Determine the (X, Y) coordinate at the center of the cell enclosing the given text.  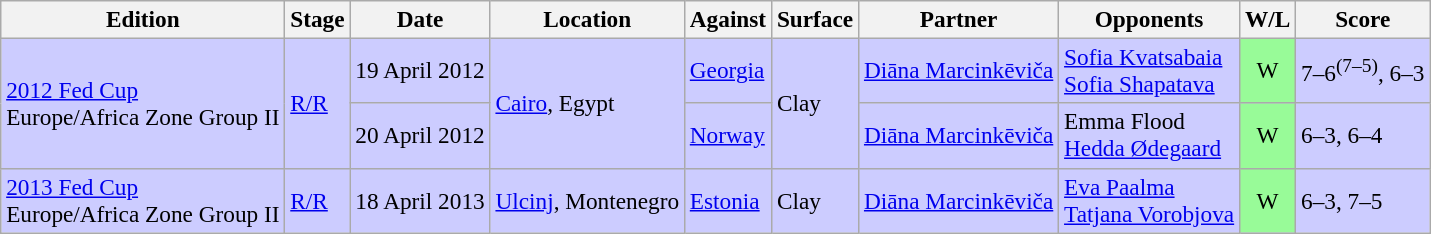
2013 Fed Cup Europe/Africa Zone Group II (143, 200)
Emma Flood Hedda Ødegaard (1150, 136)
2012 Fed Cup Europe/Africa Zone Group II (143, 103)
Estonia (728, 200)
20 April 2012 (420, 136)
Against (728, 19)
Partner (959, 19)
Surface (816, 19)
18 April 2013 (420, 200)
Stage (318, 19)
6–3, 6–4 (1363, 136)
Score (1363, 19)
6–3, 7–5 (1363, 200)
Cairo, Egypt (587, 103)
Georgia (728, 70)
7–6(7–5), 6–3 (1363, 70)
Opponents (1150, 19)
Eva Paalma Tatjana Vorobjova (1150, 200)
19 April 2012 (420, 70)
Sofia Kvatsabaia Sofia Shapatava (1150, 70)
Norway (728, 136)
Ulcinj, Montenegro (587, 200)
Location (587, 19)
Date (420, 19)
Edition (143, 19)
W/L (1268, 19)
